Return the (X, Y) coordinate for the center point of the cell that contains the specified text.  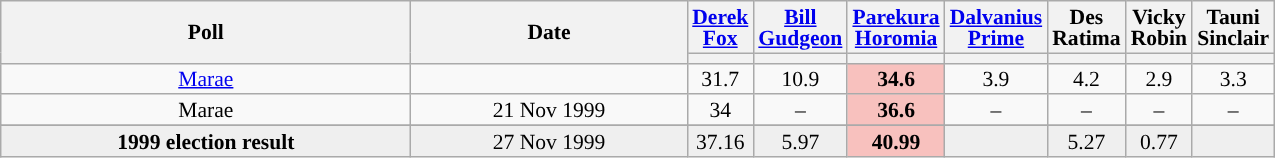
3.9 (996, 78)
Des Ratima (1086, 27)
5.27 (1086, 142)
1999 election result (206, 142)
27 Nov 1999 (549, 142)
3.3 (1233, 78)
31.7 (720, 78)
4.2 (1086, 78)
Parekura Horomia (896, 27)
Dalvanius Prime (996, 27)
Bill Gudgeon (800, 27)
36.6 (896, 110)
34 (720, 110)
Poll (206, 32)
Derek Fox (720, 27)
10.9 (800, 78)
34.6 (896, 78)
37.16 (720, 142)
2.9 (1160, 78)
Vicky Robin (1160, 27)
5.97 (800, 142)
40.99 (896, 142)
Tauni Sinclair (1233, 27)
0.77 (1160, 142)
21 Nov 1999 (549, 110)
Date (549, 32)
